Pinpoint the cell where the given text exists, returning its [x, y] midpoint coordinate. 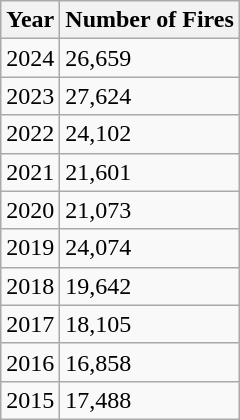
2016 [30, 362]
2015 [30, 400]
16,858 [150, 362]
2017 [30, 324]
19,642 [150, 286]
2022 [30, 134]
26,659 [150, 58]
2018 [30, 286]
21,601 [150, 172]
2024 [30, 58]
27,624 [150, 96]
24,074 [150, 248]
2020 [30, 210]
2023 [30, 96]
24,102 [150, 134]
2019 [30, 248]
Number of Fires [150, 20]
Year [30, 20]
21,073 [150, 210]
18,105 [150, 324]
17,488 [150, 400]
2021 [30, 172]
